Output the (X, Y) coordinate of the center of the cell containing the given text.  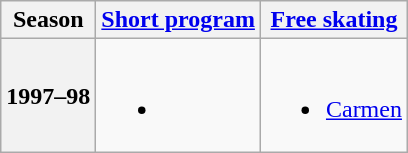
Short program (178, 20)
Free skating (334, 20)
1997–98 (48, 96)
Season (48, 20)
Carmen (334, 96)
